Output the [X, Y] coordinate of the center of the cell containing the given text.  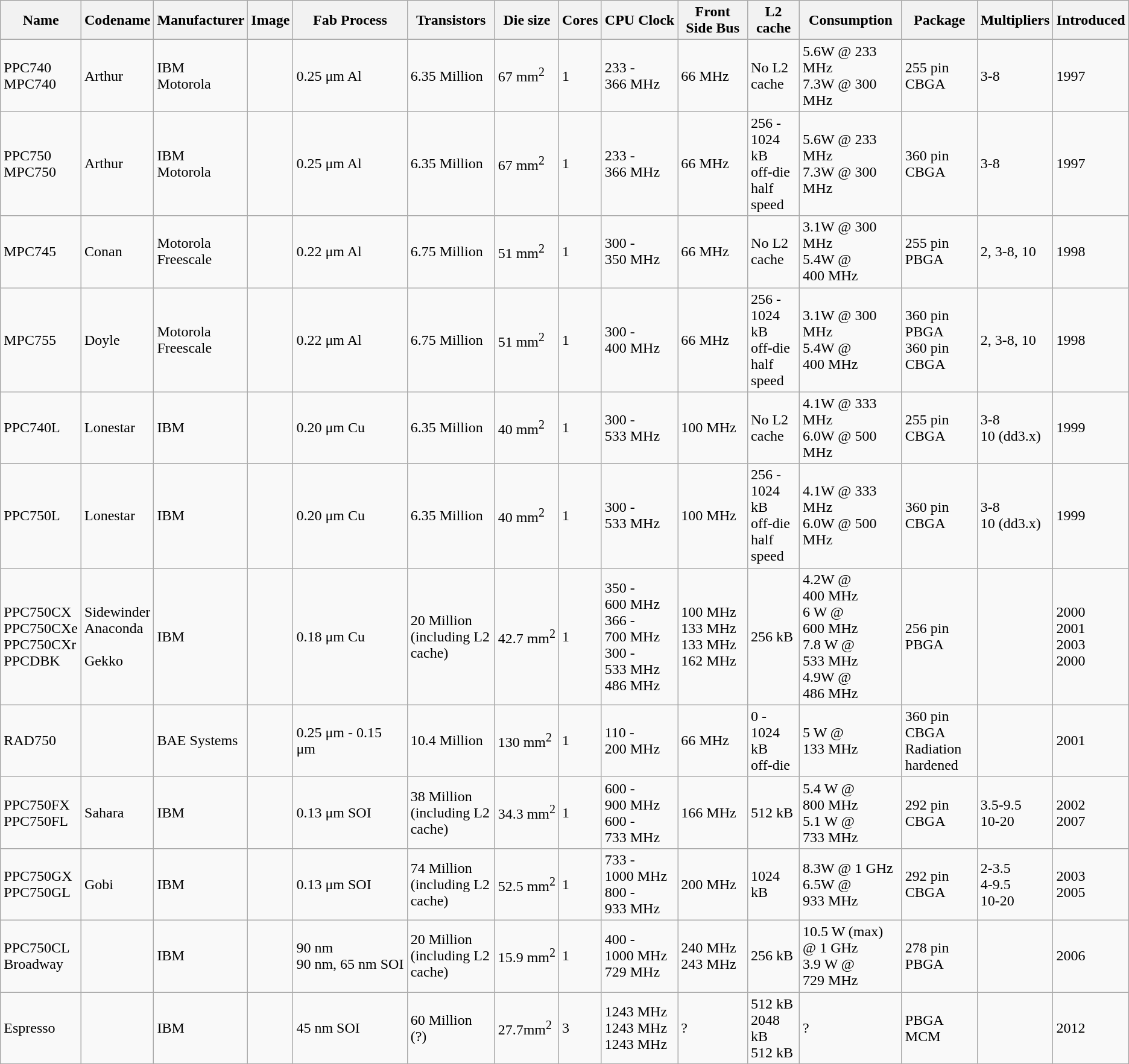
PBGA MCM [940, 1028]
278 pin PBGA [940, 956]
8.3W @ 1 GHz6.5W @ 933 MHz [851, 884]
3.5-9.510-20 [1015, 813]
Name [41, 20]
360 pin PBGA360 pin CBGA [940, 340]
PPC750CXPPC750CXePPC750CXrPPCDBK [41, 637]
PPC750GXPPC750GL [41, 884]
45 nm SOI [350, 1028]
MPC755 [41, 340]
512 kB2048 kB512 kB [774, 1028]
Conan [118, 252]
256 pin PBGA [940, 637]
300 - 350 MHz [639, 252]
0.18 μm Cu [350, 637]
130 mm2 [527, 740]
15.9 mm2 [527, 956]
PPC750MPC750 [41, 164]
SidewinderAnacondaGekko [118, 637]
10.5 W (max) @ 1 GHz3.9 W @ 729 MHz [851, 956]
2001 [1090, 740]
100 MHz133 MHz133 MHz162 MHz [713, 637]
Fab Process [350, 20]
20022007 [1090, 813]
Die size [527, 20]
3 [580, 1028]
PPC740MPC740 [41, 76]
Consumption [851, 20]
Manufacturer [201, 20]
Transistors [451, 20]
600 - 900 MHz600 - 733 MHz [639, 813]
90 nm90 nm, 65 nm SOI [350, 956]
42.7 mm2 [527, 637]
Introduced [1090, 20]
166 MHz [713, 813]
5 W @ 133 MHz [851, 740]
Multipliers [1015, 20]
20032005 [1090, 884]
2012 [1090, 1028]
74 Million(including L2 cache) [451, 884]
240 MHz 243 MHz [713, 956]
Package [940, 20]
Doyle [118, 340]
733 - 1000 MHz800 - 933 MHz [639, 884]
Gobi [118, 884]
52.5 mm2 [527, 884]
38 Million(including L2 cache) [451, 813]
4.2W @ 400 MHz6 W @ 600 MHz7.8 W @ 533 MHz4.9W @ 486 MHz [851, 637]
300 - 400 MHz [639, 340]
1243 MHz1243 MHz1243 MHz [639, 1028]
1024 kB [774, 884]
350 - 600 MHz366 - 700 MHz300 - 533 MHz486 MHz [639, 637]
360 pin CBGARadiation hardened [940, 740]
PPC750L [41, 516]
200 MHz [713, 884]
PPC750CLBroadway [41, 956]
60 Million (?) [451, 1028]
Front Side Bus [713, 20]
5.4 W @ 800 MHz5.1 W @ 733 MHz [851, 813]
10.4 Million [451, 740]
2-3.54-9.510-20 [1015, 884]
Espresso [41, 1028]
2000200120032000 [1090, 637]
Cores [580, 20]
0 - 1024 kBoff-die [774, 740]
255 pin PBGA [940, 252]
Image [270, 20]
MPC745 [41, 252]
27.7mm2 [527, 1028]
110 - 200 MHz [639, 740]
Codename [118, 20]
2006 [1090, 956]
34.3 mm2 [527, 813]
PPC740L [41, 428]
BAE Systems [201, 740]
L2 cache [774, 20]
Sahara [118, 813]
512 kB [774, 813]
CPU Clock [639, 20]
PPC750FXPPC750FL [41, 813]
400 - 1000 MHz729 MHz [639, 956]
RAD750 [41, 740]
0.25 μm - 0.15 μm [350, 740]
